From the cell containing the given text, extract its center point as (x, y) coordinate. 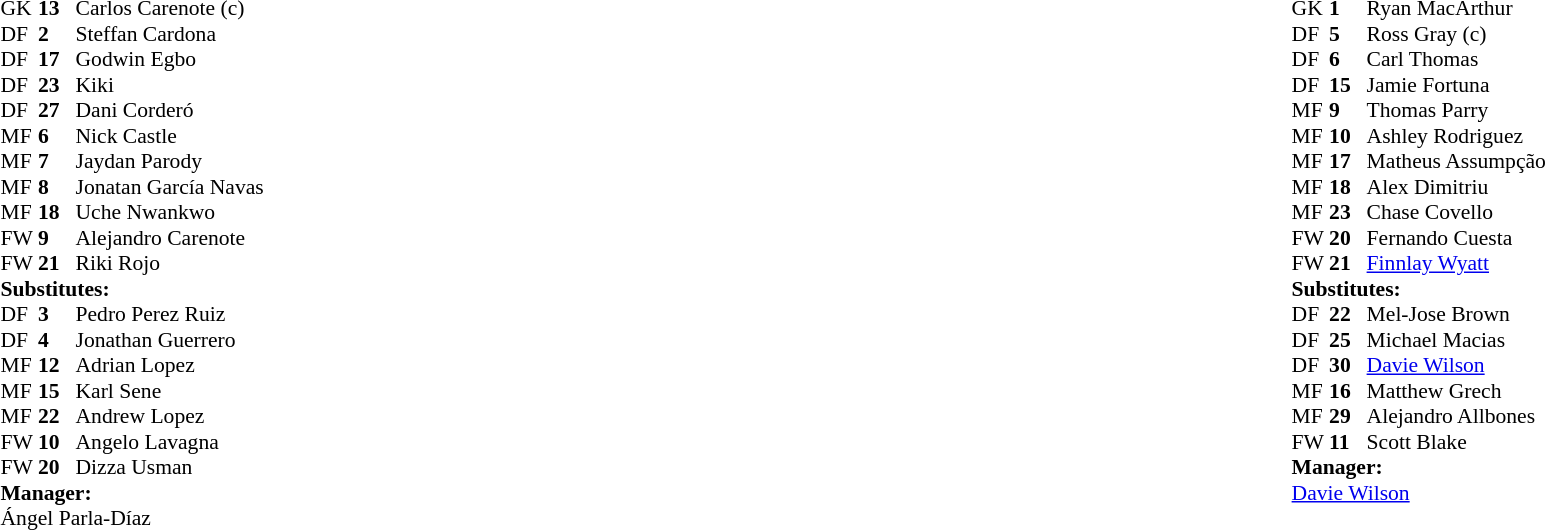
27 (57, 111)
Steffan Cardona (170, 34)
Nick Castle (170, 136)
29 (1348, 417)
25 (1348, 340)
Uche Nwankwo (170, 213)
Dizza Usman (170, 467)
Alejandro Carenote (170, 238)
Angelo Lavagna (170, 442)
Karl Sene (170, 391)
3 (57, 315)
16 (1348, 391)
Pedro Perez Ruiz (170, 315)
7 (57, 161)
Kiki (170, 85)
2 (57, 34)
Godwin Egbo (170, 59)
Manager: (132, 493)
30 (1348, 365)
Jonatan García Navas (170, 187)
Jaydan Parody (170, 161)
12 (57, 365)
4 (57, 340)
Adrian Lopez (170, 365)
8 (57, 187)
Riki Rojo (170, 263)
Andrew Lopez (170, 417)
Substitutes: (132, 289)
5 (1348, 34)
Jonathan Guerrero (170, 340)
11 (1348, 442)
Dani Corderó (170, 111)
